Return the [X, Y] coordinate for the center point of the cell that contains the specified text.  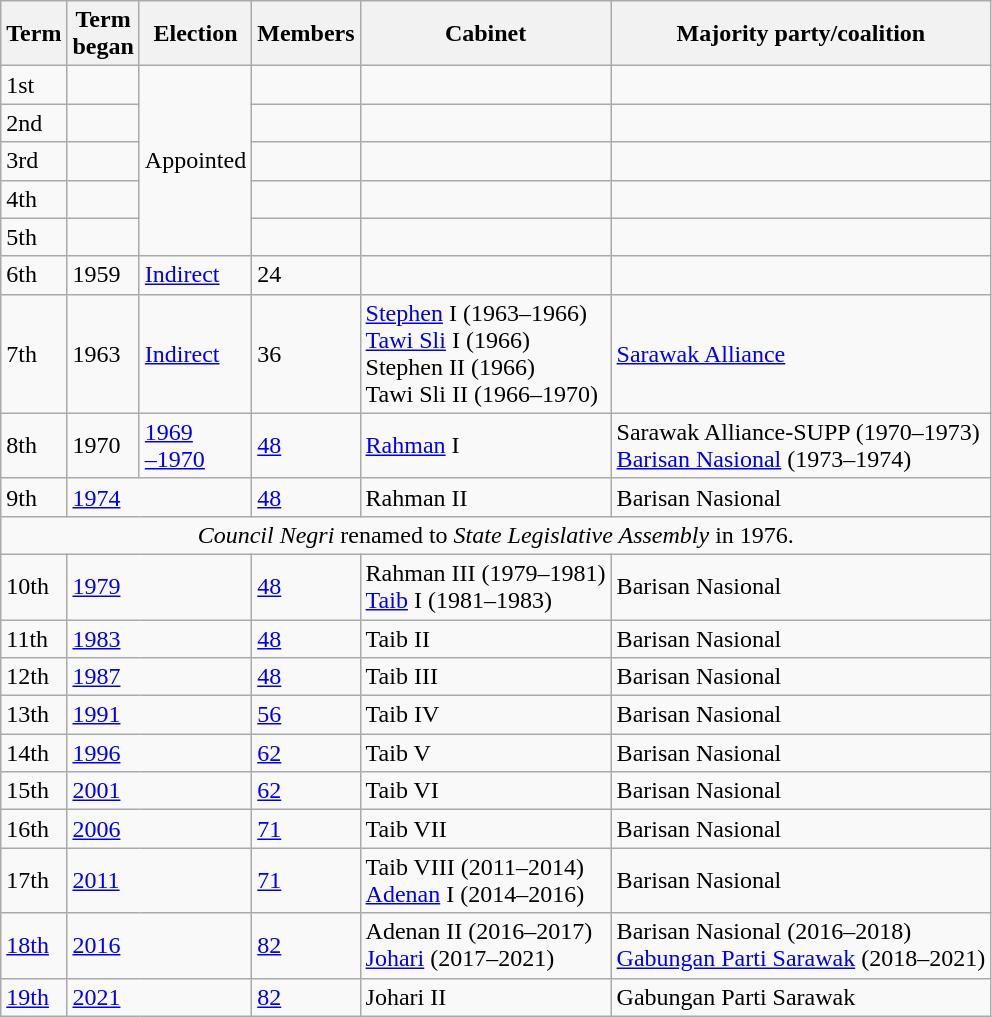
14th [34, 753]
Stephen I (1963–1966)Tawi Sli I (1966)Stephen II (1966)Tawi Sli II (1966–1970) [486, 354]
1987 [160, 677]
Adenan II (2016–2017)Johari (2017–2021) [486, 946]
Taib VI [486, 791]
1969–1970 [195, 446]
Majority party/coalition [801, 34]
Sarawak Alliance [801, 354]
2016 [160, 946]
36 [306, 354]
1st [34, 85]
2021 [160, 997]
56 [306, 715]
1979 [160, 586]
18th [34, 946]
Appointed [195, 161]
12th [34, 677]
Termbegan [103, 34]
Term [34, 34]
2011 [160, 880]
24 [306, 275]
1959 [103, 275]
Cabinet [486, 34]
1983 [160, 639]
Johari II [486, 997]
Taib VIII (2011–2014)Adenan I (2014–2016) [486, 880]
17th [34, 880]
Taib V [486, 753]
Taib III [486, 677]
19th [34, 997]
Sarawak Alliance-SUPP (1970–1973)Barisan Nasional (1973–1974) [801, 446]
3rd [34, 161]
11th [34, 639]
Members [306, 34]
7th [34, 354]
Barisan Nasional (2016–2018)Gabungan Parti Sarawak (2018–2021) [801, 946]
10th [34, 586]
Rahman I [486, 446]
2006 [160, 829]
15th [34, 791]
1991 [160, 715]
1974 [160, 497]
Rahman III (1979–1981)Taib I (1981–1983) [486, 586]
5th [34, 237]
Council Negri renamed to State Legislative Assembly in 1976. [496, 535]
1963 [103, 354]
4th [34, 199]
Taib VII [486, 829]
9th [34, 497]
6th [34, 275]
Gabungan Parti Sarawak [801, 997]
2001 [160, 791]
1996 [160, 753]
8th [34, 446]
13th [34, 715]
Taib II [486, 639]
2nd [34, 123]
Election [195, 34]
Rahman II [486, 497]
Taib IV [486, 715]
1970 [103, 446]
16th [34, 829]
